Provide the (X, Y) coordinate of the cell's center where the given text is located.  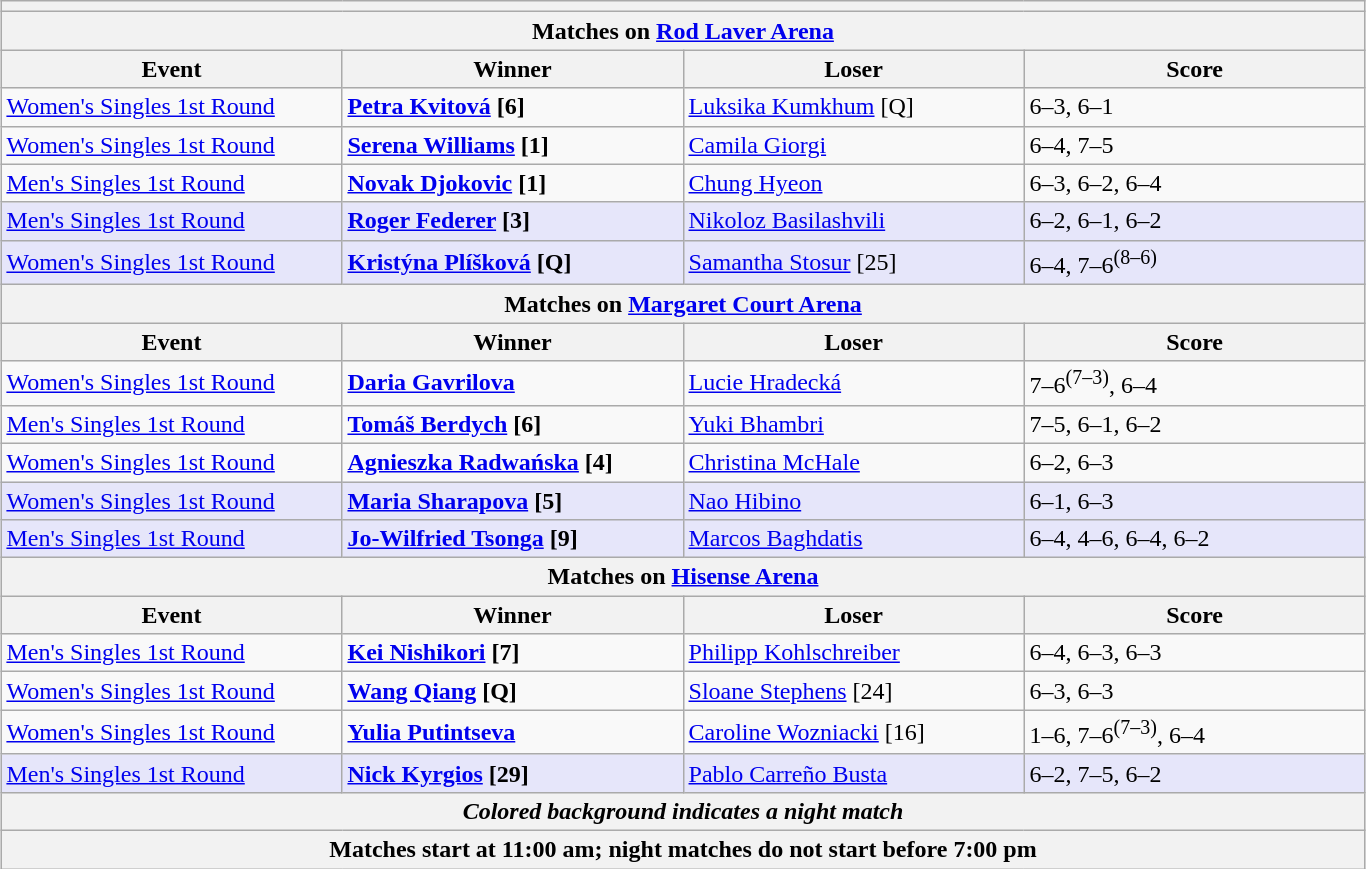
Caroline Wozniacki [16] (854, 732)
Marcos Baghdatis (854, 539)
6–4, 4–6, 6–4, 6–2 (1194, 539)
Matches start at 11:00 am; night matches do not start before 7:00 pm (683, 850)
6–4, 7–5 (1194, 145)
Kristýna Plíšková [Q] (512, 262)
Yulia Putintseva (512, 732)
Maria Sharapova [5] (512, 501)
6–2, 7–5, 6–2 (1194, 773)
Nao Hibino (854, 501)
Nikoloz Basilashvili (854, 221)
Philipp Kohlschreiber (854, 653)
6–2, 6–3 (1194, 462)
7–6(7–3), 6–4 (1194, 384)
Roger Federer [3] (512, 221)
Nick Kyrgios [29] (512, 773)
Matches on Rod Laver Arena (683, 31)
Luksika Kumkhum [Q] (854, 107)
Camila Giorgi (854, 145)
Yuki Bhambri (854, 424)
Pablo Carreño Busta (854, 773)
6–1, 6–3 (1194, 501)
Jo-Wilfried Tsonga [9] (512, 539)
6–2, 6–1, 6–2 (1194, 221)
6–3, 6–1 (1194, 107)
Daria Gavrilova (512, 384)
Kei Nishikori [7] (512, 653)
Christina McHale (854, 462)
Petra Kvitová [6] (512, 107)
6–3, 6–3 (1194, 691)
Colored background indicates a night match (683, 812)
6–4, 7–6(8–6) (1194, 262)
Lucie Hradecká (854, 384)
1–6, 7–6(7–3), 6–4 (1194, 732)
Novak Djokovic [1] (512, 183)
7–5, 6–1, 6–2 (1194, 424)
Tomáš Berdych [6] (512, 424)
6–3, 6–2, 6–4 (1194, 183)
Agnieszka Radwańska [4] (512, 462)
Sloane Stephens [24] (854, 691)
Chung Hyeon (854, 183)
Matches on Margaret Court Arena (683, 304)
Matches on Hisense Arena (683, 577)
Serena Williams [1] (512, 145)
Wang Qiang [Q] (512, 691)
Samantha Stosur [25] (854, 262)
6–4, 6–3, 6–3 (1194, 653)
